Return [X, Y] of the center of cell containing provided text 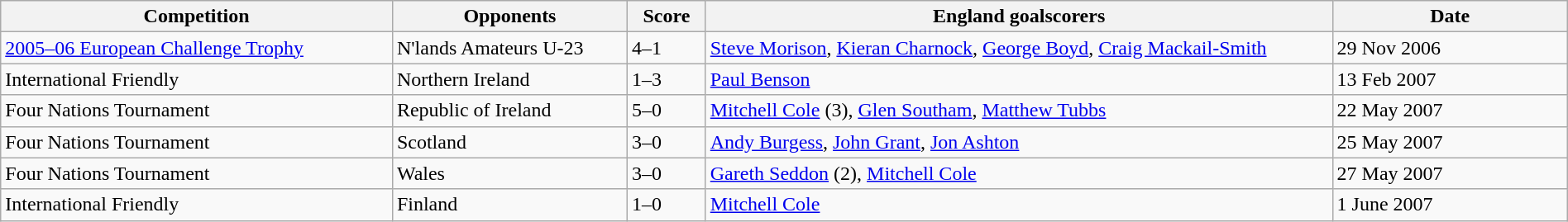
Opponents [509, 17]
Mitchell Cole [1019, 205]
Mitchell Cole (3), Glen Southam, Matthew Tubbs [1019, 111]
5–0 [667, 111]
Wales [509, 173]
4–1 [667, 48]
England goalscorers [1019, 17]
Republic of Ireland [509, 111]
1–0 [667, 205]
29 Nov 2006 [1450, 48]
Competition [197, 17]
Northern Ireland [509, 79]
27 May 2007 [1450, 173]
Andy Burgess, John Grant, Jon Ashton [1019, 142]
22 May 2007 [1450, 111]
Scotland [509, 142]
Date [1450, 17]
Score [667, 17]
25 May 2007 [1450, 142]
Steve Morison, Kieran Charnock, George Boyd, Craig Mackail-Smith [1019, 48]
Gareth Seddon (2), Mitchell Cole [1019, 173]
2005–06 European Challenge Trophy [197, 48]
Finland [509, 205]
N'lands Amateurs U-23 [509, 48]
1 June 2007 [1450, 205]
1–3 [667, 79]
13 Feb 2007 [1450, 79]
Paul Benson [1019, 79]
